Capture the cell that displays the provided text and extract its (X, Y) central coordinate. 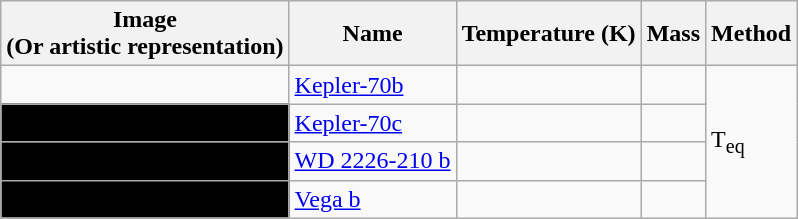
Mass (673, 34)
WD 2226-210 b (372, 161)
Vega b (372, 199)
Kepler-70b (372, 85)
Method (752, 34)
Temperature (K) (548, 34)
Kepler-70c (372, 123)
Name (372, 34)
Image(Or artistic representation) (145, 34)
Teq (752, 142)
